Locate the cell with the specified text and output its [x, y] center coordinate. 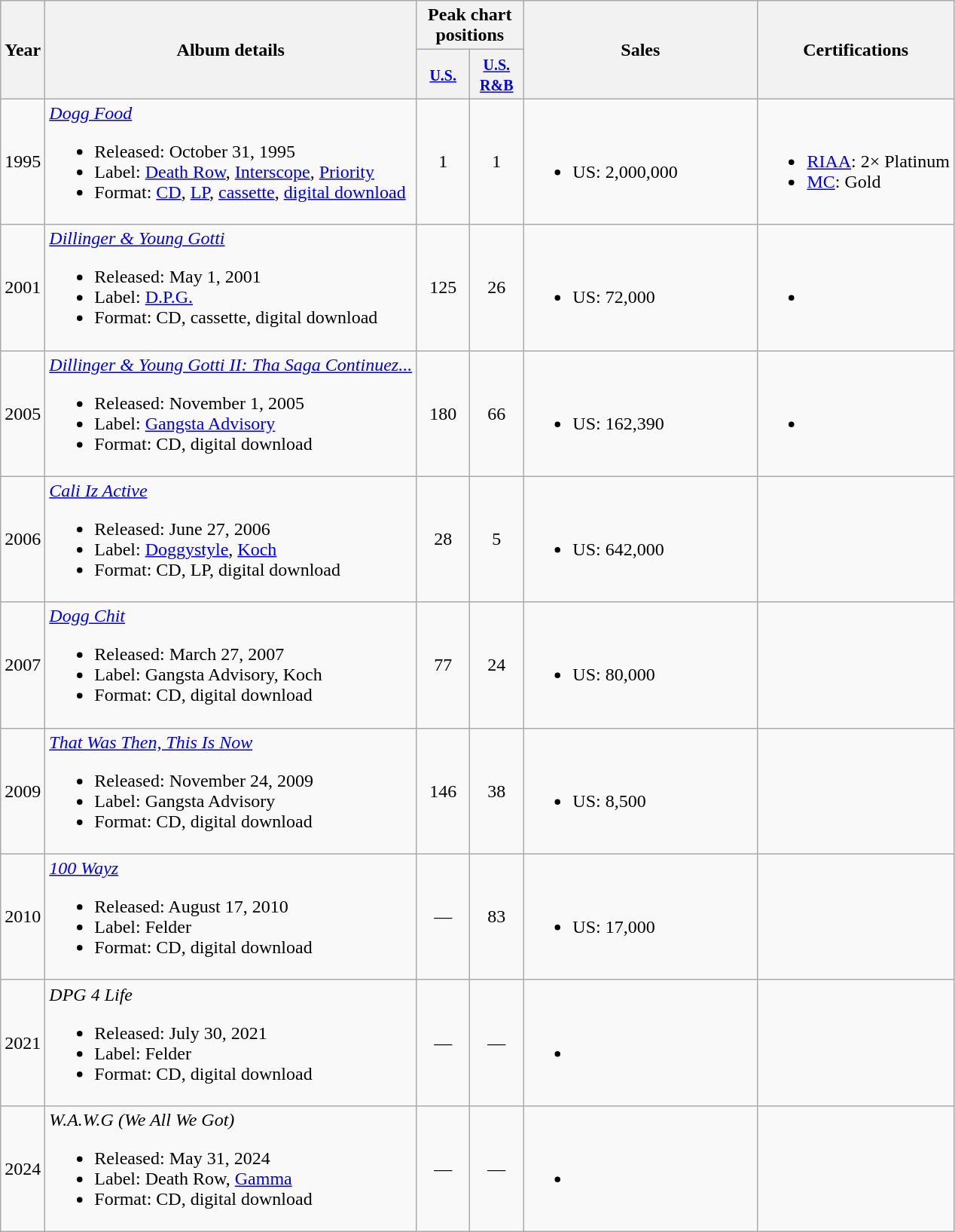
2006 [23, 540]
24 [497, 665]
US: 80,000 [640, 665]
U.S. [443, 74]
US: 2,000,000 [640, 161]
28 [443, 540]
66 [497, 413]
Album details [230, 50]
Year [23, 50]
2024 [23, 1168]
US: 8,500 [640, 791]
146 [443, 791]
US: 162,390 [640, 413]
2010 [23, 916]
2021 [23, 1043]
US: 642,000 [640, 540]
2007 [23, 665]
U.S. R&B [497, 74]
180 [443, 413]
Sales [640, 50]
100 WayzReleased: August 17, 2010Label: FelderFormat: CD, digital download [230, 916]
2009 [23, 791]
77 [443, 665]
Dogg FoodReleased: October 31, 1995Label: Death Row, Interscope, PriorityFormat: CD, LP, cassette, digital download [230, 161]
26 [497, 288]
Cali Iz ActiveReleased: June 27, 2006Label: Doggystyle, KochFormat: CD, LP, digital download [230, 540]
38 [497, 791]
2005 [23, 413]
DPG 4 LifeReleased: July 30, 2021Label: FelderFormat: CD, digital download [230, 1043]
125 [443, 288]
1995 [23, 161]
W.A.W.G (We All We Got)Released: May 31, 2024Label: Death Row, GammaFormat: CD, digital download [230, 1168]
Dillinger & Young GottiReleased: May 1, 2001Label: D.P.G.Format: CD, cassette, digital download [230, 288]
Dillinger & Young Gotti II: Tha Saga Continuez...Released: November 1, 2005Label: Gangsta AdvisoryFormat: CD, digital download [230, 413]
2001 [23, 288]
5 [497, 540]
RIAA: 2× PlatinumMC: Gold [856, 161]
Peak chart positions [470, 26]
That Was Then, This Is NowReleased: November 24, 2009Label: Gangsta AdvisoryFormat: CD, digital download [230, 791]
Certifications [856, 50]
US: 72,000 [640, 288]
83 [497, 916]
US: 17,000 [640, 916]
Dogg ChitReleased: March 27, 2007Label: Gangsta Advisory, KochFormat: CD, digital download [230, 665]
